Detect which cell encompasses the target text, then output its (x, y) center coordinate. 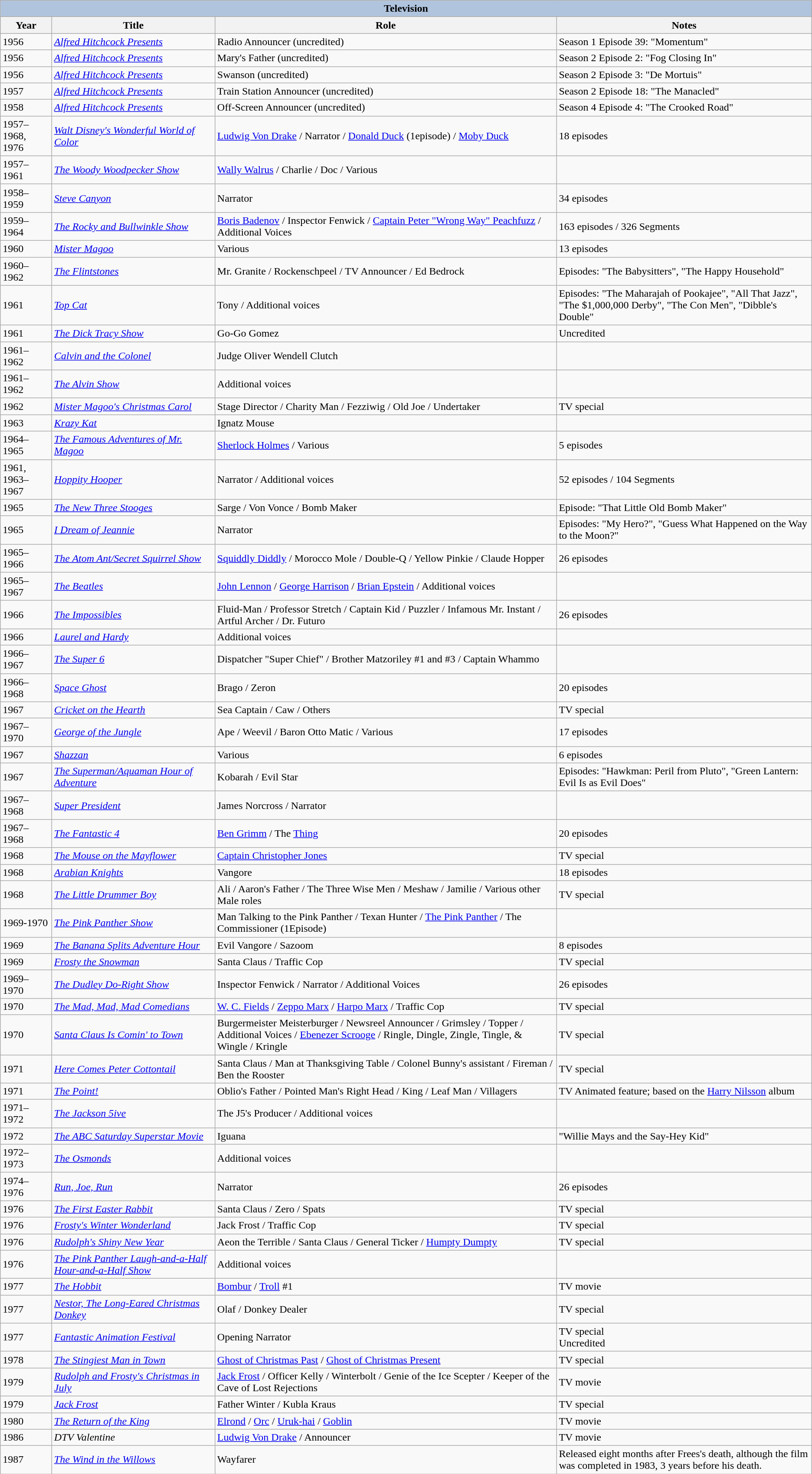
Inspector Fenwick / Narrator / Additional Voices (386, 984)
Oblio's Father / Pointed Man's Right Head / King / Leaf Man / Villagers (386, 1091)
Hoppity Hooper (133, 479)
Iguana (386, 1136)
Episodes: "Hawkman: Peril from Pluto", "Green Lantern: Evil Is as Evil Does" (684, 777)
Evil Vangore / Sazoom (386, 945)
1978 (26, 1359)
Jack Frost / Officer Kelly / Winterbolt / Genie of the Ice Scepter / Keeper of the Cave of Lost Rejections (386, 1382)
The New Three Stooges (133, 508)
1964–1965 (26, 445)
Aeon the Terrible / Santa Claus / General Ticker / Humpty Dumpty (386, 1242)
The Woody Woodpecker Show (133, 170)
Role (386, 25)
Go-Go Gomez (386, 334)
1986 (26, 1438)
The Super 6 (133, 659)
1958–1959 (26, 198)
Ben Grimm / The Thing (386, 834)
Ludwig Von Drake / Narrator / Donald Duck (1episode) / Moby Duck (386, 136)
The Jackson 5ive (133, 1114)
The Wind in the Willows (133, 1460)
1972 (26, 1136)
The Fantastic 4 (133, 834)
52 episodes / 104 Segments (684, 479)
The Superman/Aquaman Hour of Adventure (133, 777)
Kobarah / Evil Star (386, 777)
John Lennon / George Harrison / Brian Epstein / Additional voices (386, 586)
Season 2 Episode 2: "Fog Closing In" (684, 58)
The Hobbit (133, 1287)
Wayfarer (386, 1460)
Santa Claus / Man at Thanksgiving Table / Colonel Bunny's assistant / Fireman / Ben the Rooster (386, 1069)
Fluid-Man / Professor Stretch / Captain Kid / Puzzler / Infamous Mr. Instant / Artful Archer / Dr. Futuro (386, 614)
Boris Badenov / Inspector Fenwick / Captain Peter "Wrong Way" Peachfuzz / Additional Voices (386, 226)
Jack Frost (133, 1404)
The Atom Ant/Secret Squirrel Show (133, 558)
The Return of the King (133, 1421)
Uncredited (684, 334)
The Pink Panther Show (133, 923)
James Norcross / Narrator (386, 805)
Opening Narrator (386, 1337)
1957 (26, 91)
I Dream of Jeannie (133, 530)
Radio Announcer (uncredited) (386, 42)
Brago / Zeron (386, 687)
Mary's Father (uncredited) (386, 58)
Tony / Additional voices (386, 305)
Sarge / Von Vonce / Bomb Maker (386, 508)
Arabian Knights (133, 872)
The Point! (133, 1091)
Jack Frost / Traffic Cop (386, 1225)
1967–1970 (26, 732)
13 episodes (684, 249)
Santa Claus / Traffic Cop (386, 962)
Season 4 Episode 4: "The Crooked Road" (684, 108)
Notes (684, 25)
Episode: "That Little Old Bomb Maker" (684, 508)
Olaf / Donkey Dealer (386, 1309)
Rudolph and Frosty's Christmas in July (133, 1382)
1969–1970 (26, 984)
Mister Magoo (133, 249)
1960–1962 (26, 271)
1962 (26, 406)
1966–1967 (26, 659)
Episodes: "The Babysitters", "The Happy Household" (684, 271)
Nestor, The Long-Eared Christmas Donkey (133, 1309)
1971–1972 (26, 1114)
"Willie Mays and the Say-Hey Kid" (684, 1136)
Frosty the Snowman (133, 962)
Narrator / Additional voices (386, 479)
W. C. Fields / Zeppo Marx / Harpo Marx / Traffic Cop (386, 1006)
Ignatz Mouse (386, 423)
Off-Screen Announcer (uncredited) (386, 108)
1961, 1963–1967 (26, 479)
The Osmonds (133, 1158)
Run, Joe, Run (133, 1187)
Mr. Granite / Rockenschpeel / TV Announcer / Ed Bedrock (386, 271)
Television (406, 9)
The Rocky and Bullwinkle Show (133, 226)
Title (133, 25)
Swanson (uncredited) (386, 75)
Season 2 Episode 18: "The Manacled" (684, 91)
DTV Valentine (133, 1438)
1966–1968 (26, 687)
1960 (26, 249)
The Little Drummer Boy (133, 894)
1965–1967 (26, 586)
Man Talking to the Pink Panther / Texan Hunter / The Pink Panther / The Commissioner (1Episode) (386, 923)
The First Easter Rabbit (133, 1209)
Cricket on the Hearth (133, 710)
The Impossibles (133, 614)
6 episodes (684, 755)
The Alvin Show (133, 384)
Season 2 Episode 3: "De Mortuis" (684, 75)
Space Ghost (133, 687)
The Beatles (133, 586)
Squiddly Diddly / Morocco Mole / Double-Q / Yellow Pinkie / Claude Hopper (386, 558)
Calvin and the Colonel (133, 356)
The Banana Splits Adventure Hour (133, 945)
TV specialUncredited (684, 1337)
1969-1970 (26, 923)
The Pink Panther Laugh-and-a-Half Hour-and-a-Half Show (133, 1264)
The Mad, Mad, Mad Comedians (133, 1006)
Walt Disney's Wonderful World of Color (133, 136)
Elrond / Orc / Uruk-hai / Goblin (386, 1421)
1987 (26, 1460)
The Mouse on the Mayflower (133, 856)
Ali / Aaron's Father / The Three Wise Men / Meshaw / Jamilie / Various other Male roles (386, 894)
The Stingiest Man in Town (133, 1359)
Krazy Kat (133, 423)
The J5's Producer / Additional voices (386, 1114)
Santa Claus Is Comin' to Town (133, 1035)
The Dick Tracy Show (133, 334)
Episodes: "The Maharajah of Pookajee", "All That Jazz", "The $1,000,000 Derby", "The Con Men", "Dibble's Double" (684, 305)
Season 1 Episode 39: "Momentum" (684, 42)
TV Animated feature; based on the Harry Nilsson album (684, 1091)
Laurel and Hardy (133, 637)
Fantastic Animation Festival (133, 1337)
1959–1964 (26, 226)
The Dudley Do-Right Show (133, 984)
Steve Canyon (133, 198)
8 episodes (684, 945)
Rudolph's Shiny New Year (133, 1242)
34 episodes (684, 198)
Year (26, 25)
1957–1961 (26, 170)
17 episodes (684, 732)
Sea Captain / Caw / Others (386, 710)
The ABC Saturday Superstar Movie (133, 1136)
Vangore (386, 872)
Wally Walrus / Charlie / Doc / Various (386, 170)
1957–1968, 1976 (26, 136)
Santa Claus / Zero / Spats (386, 1209)
Mister Magoo's Christmas Carol (133, 406)
The Famous Adventures of Mr. Magoo (133, 445)
Top Cat (133, 305)
The Flintstones (133, 271)
Super President (133, 805)
Sherlock Holmes / Various (386, 445)
Frosty's Winter Wonderland (133, 1225)
Shazzan (133, 755)
Bombur / Troll #1 (386, 1287)
1965–1966 (26, 558)
Ghost of Christmas Past / Ghost of Christmas Present (386, 1359)
Dispatcher "Super Chief" / Brother Matzoriley #1 and #3 / Captain Whammo (386, 659)
Here Comes Peter Cottontail (133, 1069)
Episodes: "My Hero?", "Guess What Happened on the Way to the Moon?" (684, 530)
Ludwig Von Drake / Announcer (386, 1438)
Train Station Announcer (uncredited) (386, 91)
163 episodes / 326 Segments (684, 226)
1980 (26, 1421)
George of the Jungle (133, 732)
1963 (26, 423)
1972–1973 (26, 1158)
5 episodes (684, 445)
Stage Director / Charity Man / Fezziwig / Old Joe / Undertaker (386, 406)
Ape / Weevil / Baron Otto Matic / Various (386, 732)
1958 (26, 108)
Judge Oliver Wendell Clutch (386, 356)
Father Winter / Kubla Kraus (386, 1404)
1974–1976 (26, 1187)
Captain Christopher Jones (386, 856)
Released eight months after Frees's death, although the film was completed in 1983, 3 years before his death. (684, 1460)
